Provide the (X, Y) coordinate of the cell's center where the given text is located.  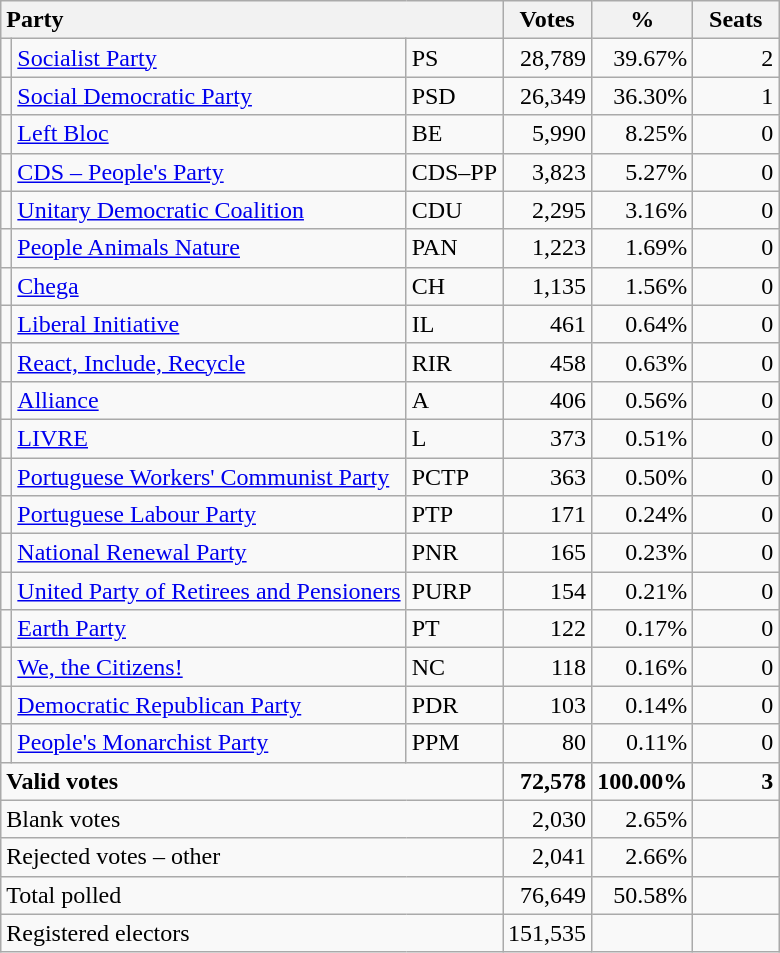
26,349 (548, 96)
Portuguese Workers' Communist Party (209, 477)
39.67% (642, 58)
React, Include, Recycle (209, 362)
373 (548, 438)
National Renewal Party (209, 553)
Votes (548, 20)
Liberal Initiative (209, 324)
118 (548, 667)
Alliance (209, 400)
5,990 (548, 134)
Social Democratic Party (209, 96)
Socialist Party (209, 58)
1,135 (548, 286)
CDU (454, 210)
Total polled (252, 895)
154 (548, 591)
8.25% (642, 134)
LIVRE (209, 438)
CDS–PP (454, 172)
1.69% (642, 248)
1.56% (642, 286)
0.50% (642, 477)
0.17% (642, 629)
% (642, 20)
Portuguese Labour Party (209, 515)
103 (548, 705)
100.00% (642, 781)
Party (252, 20)
A (454, 400)
Earth Party (209, 629)
Unitary Democratic Coalition (209, 210)
PS (454, 58)
1 (736, 96)
0.24% (642, 515)
363 (548, 477)
2,295 (548, 210)
PTP (454, 515)
50.58% (642, 895)
Valid votes (252, 781)
0.56% (642, 400)
PDR (454, 705)
Democratic Republican Party (209, 705)
Rejected votes – other (252, 857)
3 (736, 781)
406 (548, 400)
We, the Citizens! (209, 667)
0.63% (642, 362)
2,030 (548, 819)
122 (548, 629)
0.64% (642, 324)
PAN (454, 248)
PSD (454, 96)
151,535 (548, 933)
1,223 (548, 248)
2,041 (548, 857)
165 (548, 553)
28,789 (548, 58)
3.16% (642, 210)
0.23% (642, 553)
CH (454, 286)
PPM (454, 743)
72,578 (548, 781)
CDS – People's Party (209, 172)
IL (454, 324)
Registered electors (252, 933)
People Animals Nature (209, 248)
Left Bloc (209, 134)
United Party of Retirees and Pensioners (209, 591)
RIR (454, 362)
80 (548, 743)
0.21% (642, 591)
L (454, 438)
BE (454, 134)
76,649 (548, 895)
2.66% (642, 857)
2.65% (642, 819)
36.30% (642, 96)
458 (548, 362)
2 (736, 58)
Seats (736, 20)
People's Monarchist Party (209, 743)
PT (454, 629)
Blank votes (252, 819)
0.16% (642, 667)
0.11% (642, 743)
PNR (454, 553)
PCTP (454, 477)
5.27% (642, 172)
NC (454, 667)
0.14% (642, 705)
3,823 (548, 172)
171 (548, 515)
461 (548, 324)
Chega (209, 286)
PURP (454, 591)
0.51% (642, 438)
